Find where the given text appears and provide that cell's center as (x, y) coordinate. 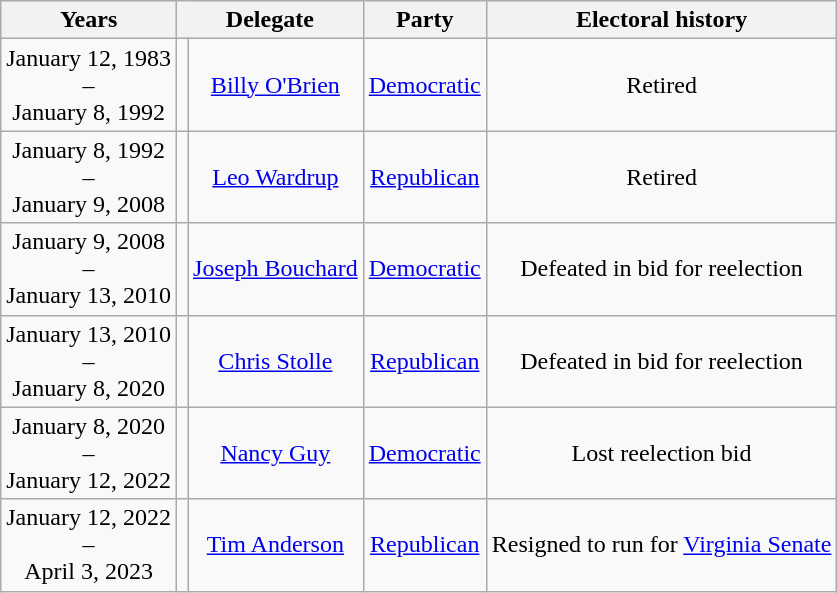
Delegate (270, 20)
January 12, 1983–January 8, 1992 (89, 85)
Chris Stolle (276, 361)
Lost reelection bid (662, 453)
Nancy Guy (276, 453)
Electoral history (662, 20)
Resigned to run for Virginia Senate (662, 545)
Billy O'Brien (276, 85)
Years (89, 20)
January 8, 2020–January 12, 2022 (89, 453)
January 8, 1992–January 9, 2008 (89, 177)
Joseph Bouchard (276, 269)
Tim Anderson (276, 545)
January 9, 2008–January 13, 2010 (89, 269)
Leo Wardrup (276, 177)
Party (424, 20)
January 13, 2010–January 8, 2020 (89, 361)
January 12, 2022–April 3, 2023 (89, 545)
